Identify which cell holds the provided text, then report its [X, Y] central coordinate. 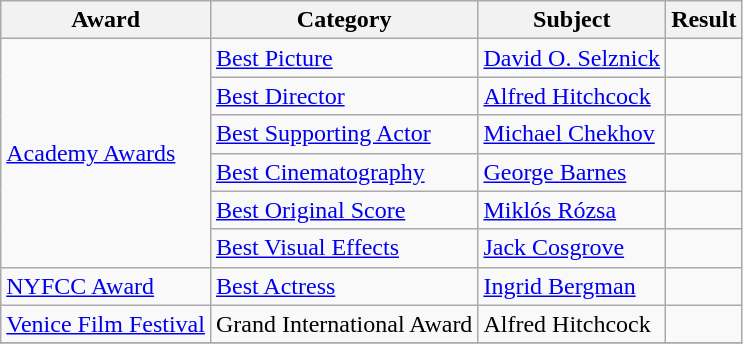
David O. Selznick [572, 58]
Best Original Score [344, 210]
Best Supporting Actor [344, 134]
Category [344, 20]
NYFCC Award [106, 286]
Best Cinematography [344, 172]
Subject [572, 20]
Award [106, 20]
Best Visual Effects [344, 248]
Best Director [344, 96]
Academy Awards [106, 153]
Grand International Award [344, 324]
George Barnes [572, 172]
Best Picture [344, 58]
Result [704, 20]
Venice Film Festival [106, 324]
Jack Cosgrove [572, 248]
Michael Chekhov [572, 134]
Miklós Rózsa [572, 210]
Best Actress [344, 286]
Ingrid Bergman [572, 286]
